Capture the cell that displays the provided text and extract its [x, y] central coordinate. 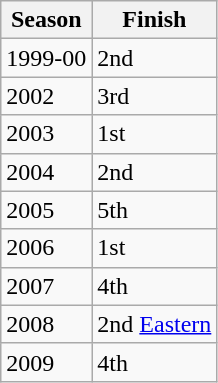
Season [46, 20]
2009 [46, 362]
Finish [154, 20]
2004 [46, 172]
2008 [46, 324]
2002 [46, 96]
2007 [46, 286]
1999-00 [46, 58]
2005 [46, 210]
2003 [46, 134]
5th [154, 210]
3rd [154, 96]
2006 [46, 248]
2nd Eastern [154, 324]
